Scan for the cell matching the given text and deliver its (x, y) coordinate at center. 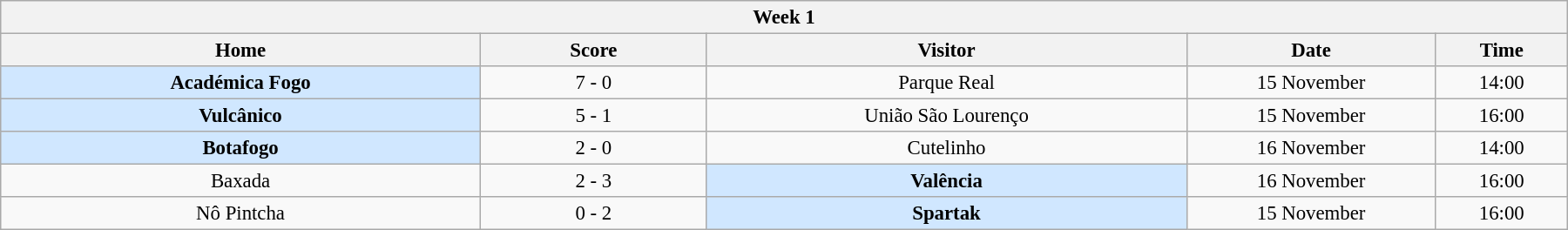
Baxada (240, 181)
Date (1310, 51)
2 - 3 (594, 181)
Botafogo (240, 148)
Spartak (947, 213)
Parque Real (947, 83)
Visitor (947, 51)
Score (594, 51)
Cutelinho (947, 148)
5 - 1 (594, 116)
0 - 2 (594, 213)
Académica Fogo (240, 83)
Home (240, 51)
União São Lourenço (947, 116)
2 - 0 (594, 148)
7 - 0 (594, 83)
Time (1502, 51)
Week 1 (784, 17)
Vulcânico (240, 116)
Valência (947, 181)
Nô Pintcha (240, 213)
